Identify which cell holds the provided text, then report its [x, y] central coordinate. 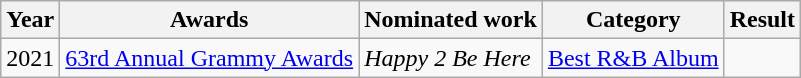
Year [30, 20]
Category [633, 20]
63rd Annual Grammy Awards [210, 58]
Happy 2 Be Here [451, 58]
Best R&B Album [633, 58]
2021 [30, 58]
Result [762, 20]
Nominated work [451, 20]
Awards [210, 20]
